From the cell containing the given text, extract its center point as [x, y] coordinate. 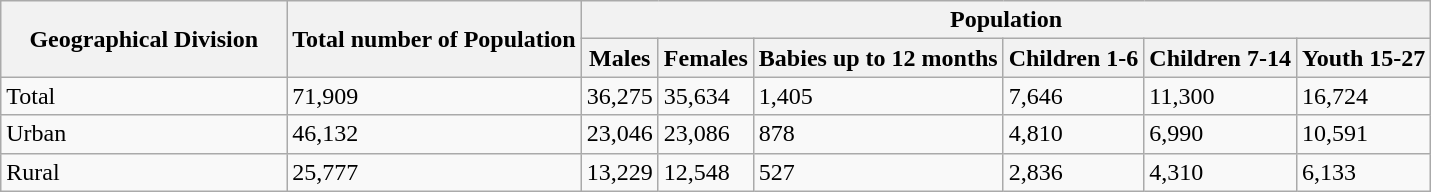
Geographical Division [144, 39]
4,810 [1074, 134]
Total [144, 96]
11,300 [1220, 96]
Males [620, 58]
Females [706, 58]
6,990 [1220, 134]
527 [878, 172]
878 [878, 134]
12,548 [706, 172]
2,836 [1074, 172]
23,046 [620, 134]
35,634 [706, 96]
Youth 15-27 [1363, 58]
71,909 [434, 96]
Urban [144, 134]
46,132 [434, 134]
36,275 [620, 96]
Population [1006, 20]
Total number of Population [434, 39]
Children 7-14 [1220, 58]
Children 1-6 [1074, 58]
6,133 [1363, 172]
Babies up to 12 months [878, 58]
10,591 [1363, 134]
23,086 [706, 134]
25,777 [434, 172]
16,724 [1363, 96]
13,229 [620, 172]
7,646 [1074, 96]
4,310 [1220, 172]
Rural [144, 172]
1,405 [878, 96]
